Scan for the cell matching the given text and deliver its [x, y] coordinate at center. 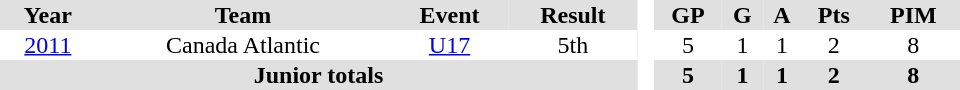
U17 [449, 45]
Event [449, 15]
GP [688, 15]
PIM [914, 15]
Junior totals [318, 75]
5th [573, 45]
Pts [834, 15]
Year [48, 15]
G [742, 15]
Team [244, 15]
2011 [48, 45]
Result [573, 15]
Canada Atlantic [244, 45]
A [782, 15]
